Extract the [X, Y] coordinate from the center of the cell holding the provided text.  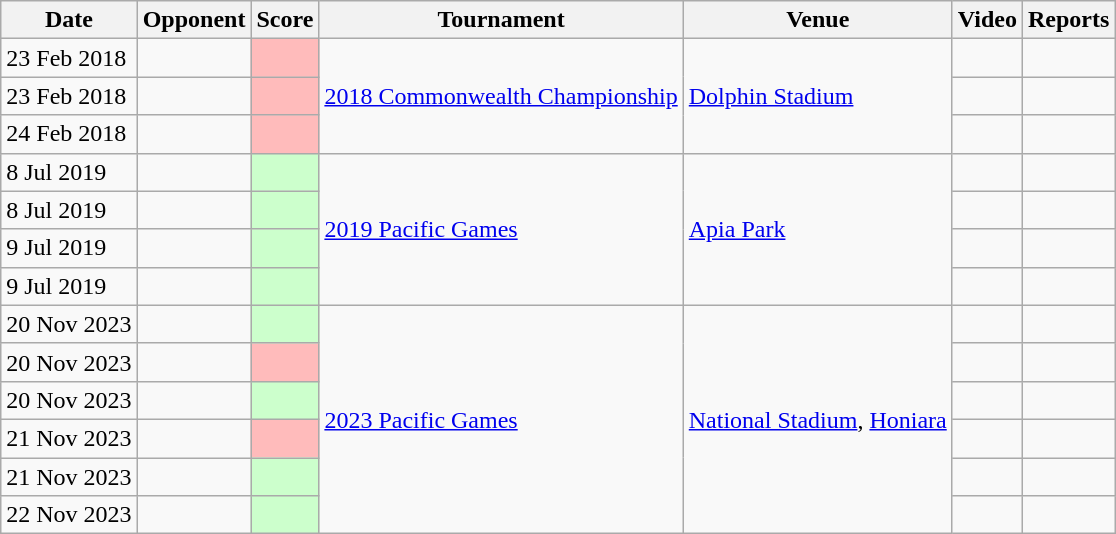
2018 Commonwealth Championship [501, 96]
2023 Pacific Games [501, 419]
24 Feb 2018 [69, 134]
Dolphin Stadium [818, 96]
Date [69, 20]
Apia Park [818, 229]
Reports [1068, 20]
Venue [818, 20]
Opponent [194, 20]
Video [987, 20]
2019 Pacific Games [501, 229]
Tournament [501, 20]
National Stadium, Honiara [818, 419]
Score [285, 20]
22 Nov 2023 [69, 515]
